Determine the [X, Y] coordinate at the center of the cell enclosing the given text.  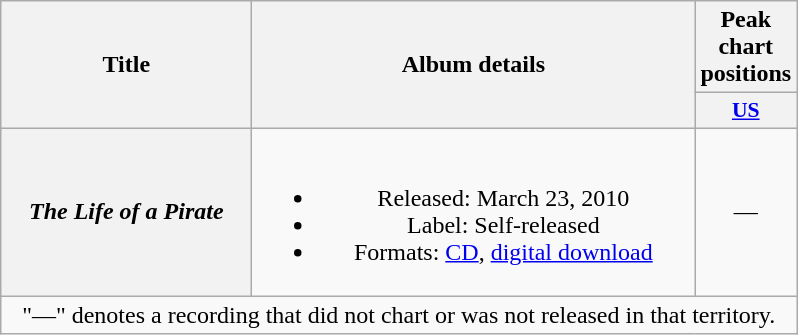
"—" denotes a recording that did not chart or was not released in that territory. [399, 315]
Released: March 23, 2010Label: Self-releasedFormats: CD, digital download [474, 212]
US [746, 111]
Title [126, 65]
The Life of a Pirate [126, 212]
— [746, 212]
Album details [474, 65]
Peak chart positions [746, 47]
